Search for the cell housing the specified text and yield its (x, y) center coordinate. 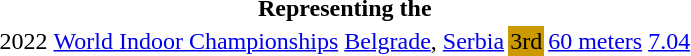
60 meters (596, 41)
World Indoor Championships (196, 41)
3rd (526, 41)
Belgrade, Serbia (424, 41)
